For the text-containing cell, return its midpoint in [X, Y] coordinate format. 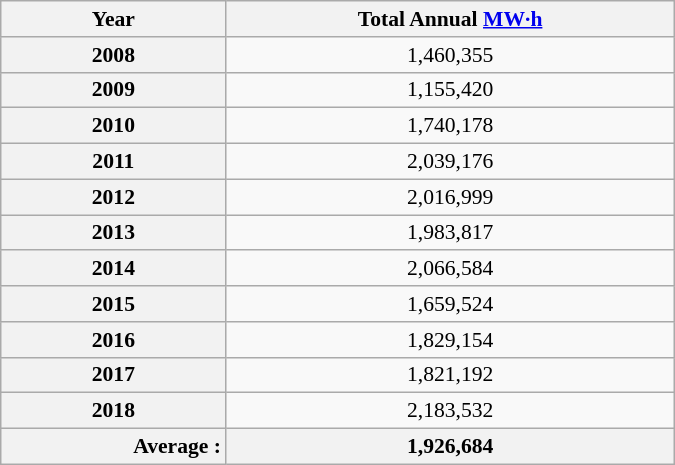
1,155,420 [450, 90]
1,460,355 [450, 55]
2016 [114, 340]
1,740,178 [450, 126]
2008 [114, 55]
2,039,176 [450, 162]
2018 [114, 411]
Total Annual MW·h [450, 19]
Average : [114, 447]
2,066,584 [450, 269]
2013 [114, 233]
Year [114, 19]
1,821,192 [450, 375]
2,183,532 [450, 411]
2011 [114, 162]
2009 [114, 90]
2015 [114, 304]
2,016,999 [450, 197]
2012 [114, 197]
1,983,817 [450, 233]
2010 [114, 126]
1,926,684 [450, 447]
1,659,524 [450, 304]
2014 [114, 269]
2017 [114, 375]
1,829,154 [450, 340]
